Scan for the cell matching the given text and deliver its (X, Y) coordinate at center. 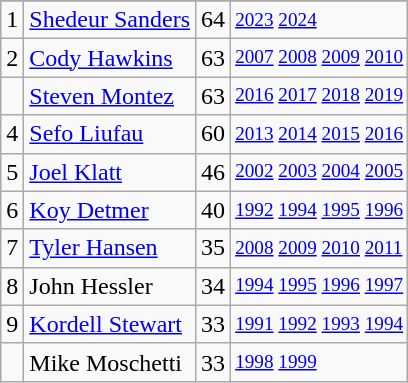
Sefo Liufau (110, 134)
Cody Hawkins (110, 58)
1994 1995 1996 1997 (320, 286)
Shedeur Sanders (110, 20)
64 (214, 20)
4 (12, 134)
Steven Montez (110, 96)
9 (12, 324)
2008 2009 2010 2011 (320, 248)
Joel Klatt (110, 172)
35 (214, 248)
46 (214, 172)
Tyler Hansen (110, 248)
2002 2003 2004 2005 (320, 172)
1991 1992 1993 1994 (320, 324)
40 (214, 210)
2023 2024 (320, 20)
2 (12, 58)
7 (12, 248)
5 (12, 172)
8 (12, 286)
Koy Detmer (110, 210)
34 (214, 286)
Mike Moschetti (110, 362)
2016 2017 2018 2019 (320, 96)
2007 2008 2009 2010 (320, 58)
60 (214, 134)
1992 1994 1995 1996 (320, 210)
Kordell Stewart (110, 324)
1998 1999 (320, 362)
2013 2014 2015 2016 (320, 134)
6 (12, 210)
1 (12, 20)
John Hessler (110, 286)
